From the cell containing the given text, extract its center point as [x, y] coordinate. 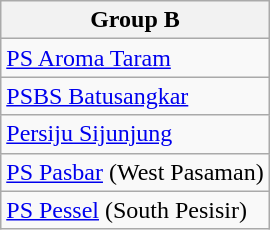
PS Aroma Taram [135, 58]
PS Pessel (South Pesisir) [135, 210]
Group B [135, 20]
Persiju Sijunjung [135, 134]
PS Pasbar (West Pasaman) [135, 172]
PSBS Batusangkar [135, 96]
